Output the [x, y] coordinate of the center of the cell containing the given text.  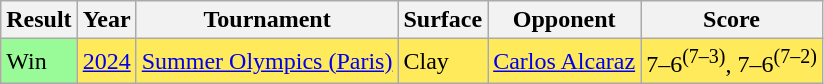
Year [106, 20]
Win [39, 62]
Clay [443, 62]
2024 [106, 62]
Tournament [267, 20]
Result [39, 20]
Surface [443, 20]
7–6(7–3), 7–6(7–2) [732, 62]
Opponent [564, 20]
Summer Olympics (Paris) [267, 62]
Carlos Alcaraz [564, 62]
Score [732, 20]
